Return [x, y] of the center of cell containing provided text 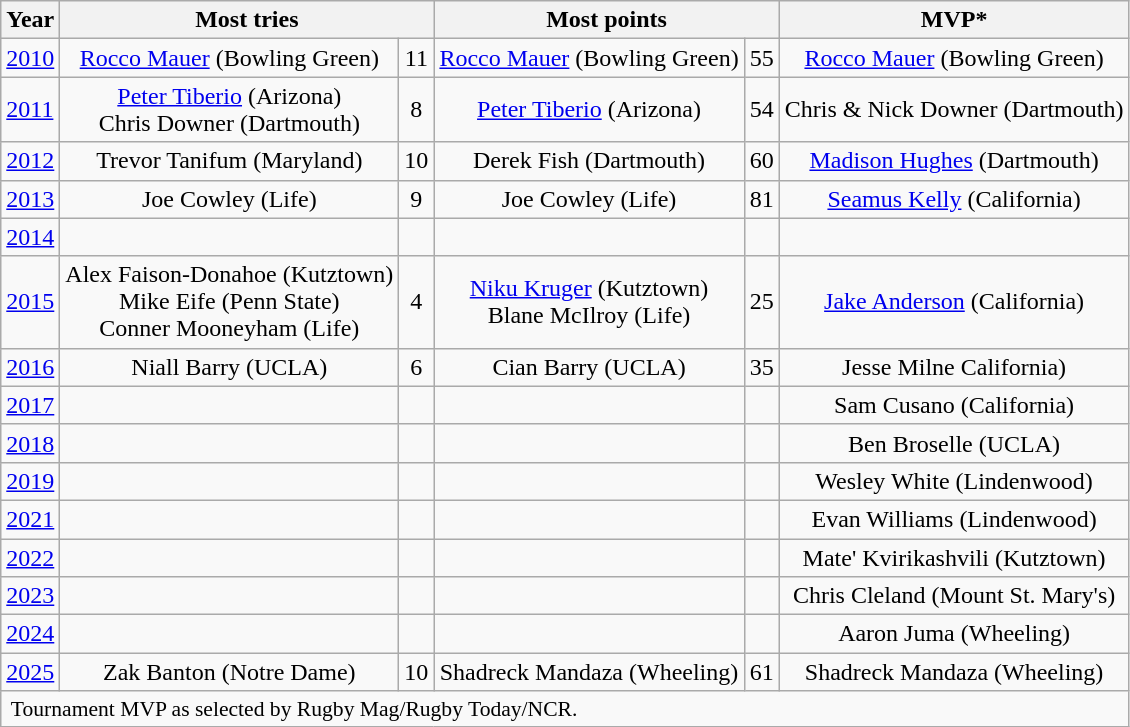
Sam Cusano (California) [954, 405]
2015 [30, 302]
2022 [30, 557]
61 [762, 672]
6 [416, 367]
Niall Barry (UCLA) [230, 367]
55 [762, 58]
2016 [30, 367]
81 [762, 199]
MVP* [954, 20]
54 [762, 110]
8 [416, 110]
Alex Faison-Donahoe (Kutztown) Mike Eife (Penn State) Conner Mooneyham (Life) [230, 302]
9 [416, 199]
Niku Kruger (Kutztown) Blane McIlroy (Life) [589, 302]
Year [30, 20]
2021 [30, 519]
2019 [30, 481]
Mate' Kvirikashvili (Kutztown) [954, 557]
2017 [30, 405]
Peter Tiberio (Arizona) Chris Downer (Dartmouth) [230, 110]
Most tries [247, 20]
Cian Barry (UCLA) [589, 367]
Madison Hughes (Dartmouth) [954, 161]
Seamus Kelly (California) [954, 199]
2012 [30, 161]
4 [416, 302]
Jesse Milne California) [954, 367]
60 [762, 161]
Ben Broselle (UCLA) [954, 443]
Most points [606, 20]
Tournament MVP as selected by Rugby Mag/Rugby Today/NCR. [565, 709]
Zak Banton (Notre Dame) [230, 672]
2014 [30, 237]
25 [762, 302]
11 [416, 58]
Peter Tiberio (Arizona) [589, 110]
Derek Fish (Dartmouth) [589, 161]
Chris & Nick Downer (Dartmouth) [954, 110]
Jake Anderson (California) [954, 302]
Trevor Tanifum (Maryland) [230, 161]
35 [762, 367]
Chris Cleland (Mount St. Mary's) [954, 596]
Evan Williams (Lindenwood) [954, 519]
Aaron Juma (Wheeling) [954, 634]
2023 [30, 596]
2018 [30, 443]
2025 [30, 672]
2011 [30, 110]
Wesley White (Lindenwood) [954, 481]
2013 [30, 199]
2010 [30, 58]
2024 [30, 634]
